Locate the cell with the specified text and output its [x, y] center coordinate. 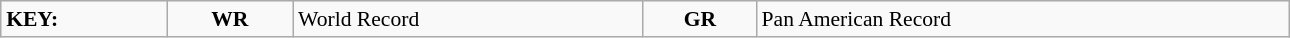
World Record [468, 19]
WR [230, 19]
KEY: [84, 19]
Pan American Record [1023, 19]
GR [700, 19]
